Detect which cell encompasses the target text, then output its (x, y) center coordinate. 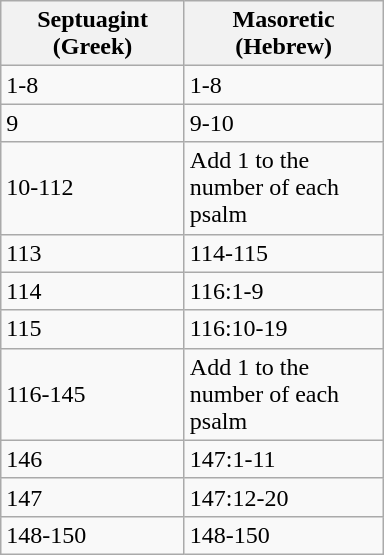
116:10-19 (284, 329)
147 (93, 497)
147:1-11 (284, 459)
113 (93, 253)
9-10 (284, 123)
10-112 (93, 188)
147:12-20 (284, 497)
Masoretic(Hebrew) (284, 34)
116:1-9 (284, 291)
9 (93, 123)
114 (93, 291)
146 (93, 459)
Septuagint (Greek) (93, 34)
115 (93, 329)
116-145 (93, 394)
114-115 (284, 253)
